Pinpoint the cell where the given text exists, returning its (X, Y) midpoint coordinate. 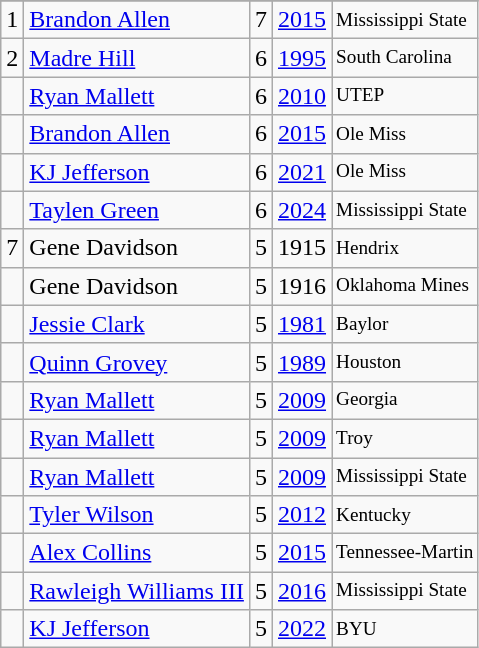
Alex Collins (137, 553)
2021 (302, 172)
Jessie Clark (137, 324)
1916 (302, 286)
Georgia (405, 400)
1995 (302, 58)
Quinn Grovey (137, 362)
Hendrix (405, 248)
2022 (302, 629)
South Carolina (405, 58)
2 (12, 58)
2012 (302, 515)
1 (12, 20)
Kentucky (405, 515)
Rawleigh Williams III (137, 591)
Madre Hill (137, 58)
Tyler Wilson (137, 515)
1989 (302, 362)
2024 (302, 210)
1915 (302, 248)
Taylen Green (137, 210)
BYU (405, 629)
1981 (302, 324)
Tennessee-Martin (405, 553)
Baylor (405, 324)
Troy (405, 438)
UTEP (405, 96)
Houston (405, 362)
Oklahoma Mines (405, 286)
2010 (302, 96)
2016 (302, 591)
